For the text-containing cell, return its midpoint in [x, y] coordinate format. 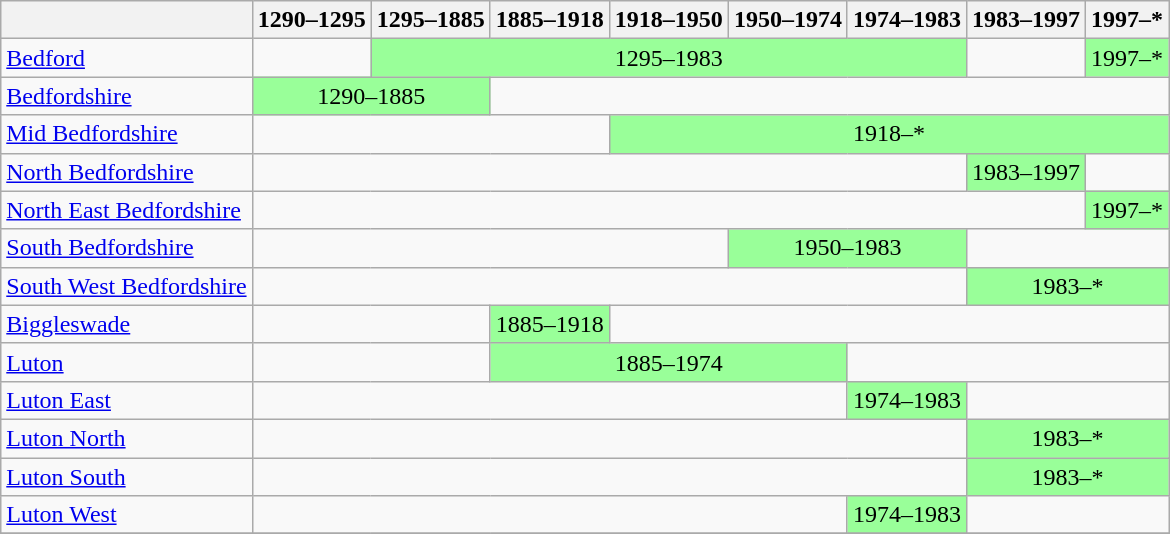
North East Bedfordshire [126, 210]
Mid Bedfordshire [126, 134]
1950–1974 [788, 20]
1885–1974 [668, 362]
Luton East [126, 400]
1290–1885 [371, 96]
Bedford [126, 58]
1295–1983 [668, 58]
1295–1885 [430, 20]
1918–1950 [668, 20]
Biggleswade [126, 324]
Luton South [126, 477]
Luton [126, 362]
1290–1295 [312, 20]
Luton West [126, 515]
1918–* [888, 134]
Bedfordshire [126, 96]
South Bedfordshire [126, 248]
South West Bedfordshire [126, 286]
North Bedfordshire [126, 172]
Luton North [126, 438]
1950–1983 [847, 248]
